Capture the cell that displays the provided text and extract its [x, y] central coordinate. 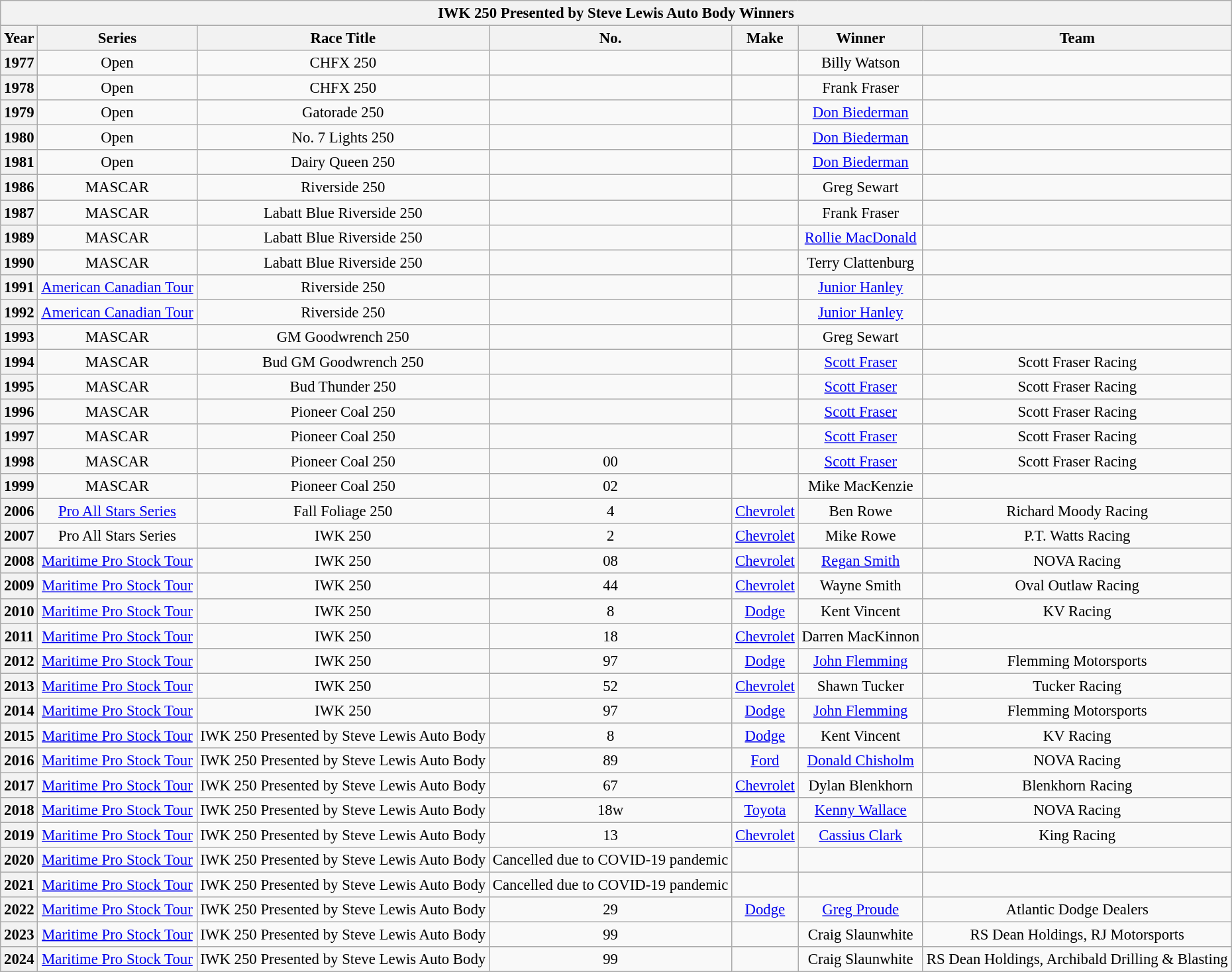
1987 [19, 213]
1995 [19, 387]
2022 [19, 910]
Year [19, 38]
1977 [19, 63]
Race Title [343, 38]
2 [611, 536]
1994 [19, 362]
2020 [19, 860]
2013 [19, 686]
2011 [19, 636]
52 [611, 686]
No. 7 Lights 250 [343, 138]
GM Goodwrench 250 [343, 337]
Winner [860, 38]
2009 [19, 586]
Billy Watson [860, 63]
1999 [19, 486]
Bud GM Goodwrench 250 [343, 362]
1993 [19, 337]
Darren MacKinnon [860, 636]
Shawn Tucker [860, 686]
Kenny Wallace [860, 810]
Dylan Blenkhorn [860, 785]
P.T. Watts Racing [1077, 536]
2021 [19, 885]
Regan Smith [860, 561]
Donald Chisholm [860, 761]
02 [611, 486]
2010 [19, 611]
Fall Foliage 250 [343, 512]
44 [611, 586]
1978 [19, 88]
08 [611, 561]
1979 [19, 113]
1986 [19, 188]
1981 [19, 162]
Wayne Smith [860, 586]
4 [611, 512]
2018 [19, 810]
No. [611, 38]
1989 [19, 237]
Craig Slaunwhite [860, 935]
2008 [19, 561]
2006 [19, 512]
18w [611, 810]
1992 [19, 312]
13 [611, 836]
Bud Thunder 250 [343, 387]
2019 [19, 836]
2007 [19, 536]
Ford [765, 761]
Gatorade 250 [343, 113]
67 [611, 785]
RS Dean Holdings, RJ Motorsports [1077, 935]
Greg Proude [860, 910]
Atlantic Dodge Dealers [1077, 910]
1997 [19, 437]
Toyota [765, 810]
Mike MacKenzie [860, 486]
18 [611, 636]
29 [611, 910]
Tucker Racing [1077, 686]
1998 [19, 462]
Ben Rowe [860, 512]
Terry Clattenburg [860, 262]
2023 [19, 935]
2016 [19, 761]
IWK 250 Presented by Steve Lewis Auto Body Winners [616, 13]
2012 [19, 661]
King Racing [1077, 836]
Richard Moody Racing [1077, 512]
Dairy Queen 250 [343, 162]
99 [611, 935]
2014 [19, 711]
Rollie MacDonald [860, 237]
Team [1077, 38]
2017 [19, 785]
Oval Outlaw Racing [1077, 586]
Blenkhorn Racing [1077, 785]
Make [765, 38]
1996 [19, 411]
00 [611, 462]
Series [117, 38]
2015 [19, 735]
1980 [19, 138]
1991 [19, 287]
89 [611, 761]
Mike Rowe [860, 536]
Cassius Clark [860, 836]
1990 [19, 262]
